Capture the cell that displays the provided text and extract its (X, Y) central coordinate. 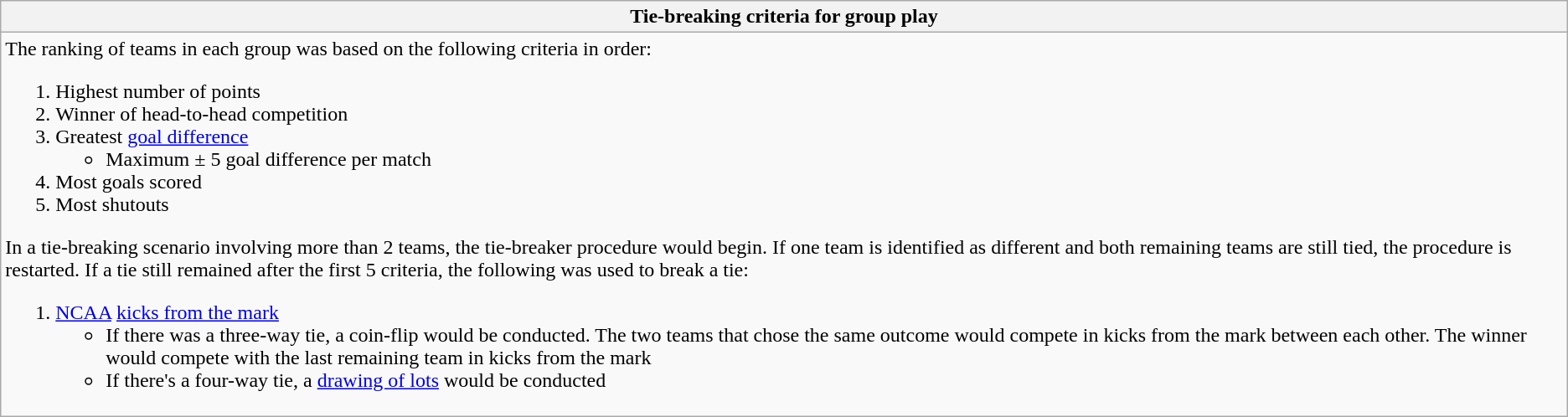
Tie-breaking criteria for group play (784, 17)
